Detect which cell encompasses the target text, then output its (x, y) center coordinate. 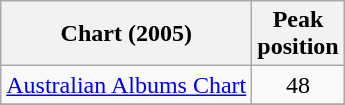
48 (298, 85)
Australian Albums Chart (126, 85)
Peakposition (298, 34)
Chart (2005) (126, 34)
